Return the (X, Y) coordinate for the center point of the cell that contains the specified text.  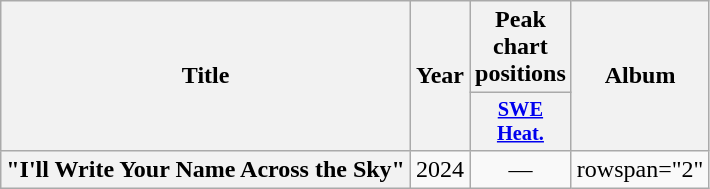
rowspan="2" (640, 169)
2024 (440, 169)
"I'll Write Your Name Across the Sky" (206, 169)
Peak chart positions (521, 47)
Year (440, 76)
SWEHeat. (521, 122)
— (521, 169)
Album (640, 76)
Title (206, 76)
